Return the [x, y] coordinate for the center point of the cell that contains the specified text.  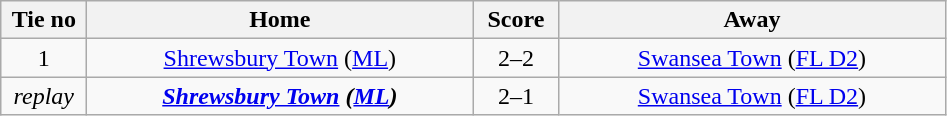
1 [44, 58]
replay [44, 96]
Tie no [44, 20]
2–2 [516, 58]
Home [280, 20]
2–1 [516, 96]
Score [516, 20]
Away [752, 20]
